For the text-containing cell, return its midpoint in (X, Y) coordinate format. 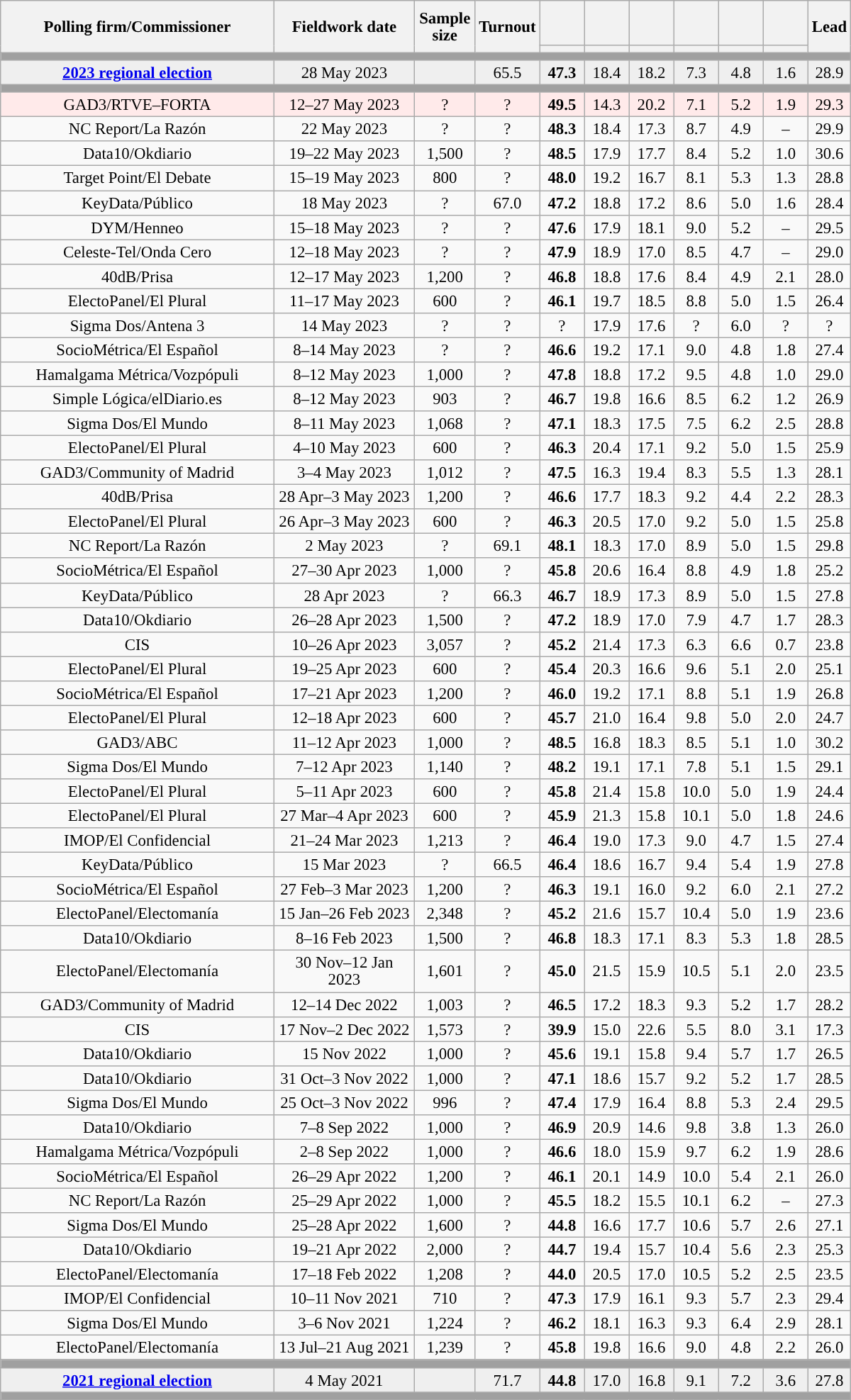
2,348 (445, 914)
25–29 Apr 2022 (344, 1201)
17 Nov–2 Dec 2022 (344, 1029)
47.8 (562, 374)
9.6 (696, 669)
7.2 (740, 1379)
31 Oct–3 Nov 2022 (344, 1077)
3–6 Nov 2021 (344, 1323)
Turnout (508, 27)
26 Apr–3 May 2023 (344, 522)
8.6 (696, 203)
903 (445, 398)
9.5 (696, 374)
18.0 (607, 1151)
12–18 May 2023 (344, 252)
1,208 (445, 1275)
8–11 May 2023 (344, 424)
25.3 (829, 1250)
0.7 (786, 644)
1,012 (445, 472)
Sigma Dos/Antena 3 (138, 326)
47.9 (562, 252)
2–8 Sep 2022 (344, 1151)
4.4 (740, 498)
20.9 (607, 1127)
25 Oct–3 Nov 2022 (344, 1103)
26.9 (829, 398)
800 (445, 179)
20.6 (607, 571)
28.9 (829, 72)
8.1 (696, 179)
8–14 May 2023 (344, 350)
2021 regional election (138, 1379)
2,000 (445, 1250)
20.1 (607, 1177)
13 Jul–21 Aug 2021 (344, 1348)
19–22 May 2023 (344, 155)
30.6 (829, 155)
24.7 (829, 717)
2.4 (786, 1103)
25–28 Apr 2022 (344, 1225)
15.0 (607, 1029)
7.8 (696, 767)
22 May 2023 (344, 129)
20.4 (607, 448)
15–18 May 2023 (344, 227)
71.7 (508, 1379)
2023 regional election (138, 72)
1,003 (445, 1005)
5.6 (740, 1250)
27 Feb–3 Mar 2023 (344, 889)
26.4 (829, 301)
17–21 Apr 2023 (344, 693)
22.6 (651, 1029)
29.4 (829, 1299)
DYM/Henneo (138, 227)
9.7 (696, 1151)
10–11 Nov 2021 (344, 1299)
7.1 (696, 105)
46.0 (562, 693)
18 May 2023 (344, 203)
1,239 (445, 1348)
65.5 (508, 72)
26.5 (829, 1053)
19.7 (607, 301)
8.7 (696, 129)
Target Point/El Debate (138, 179)
39.9 (562, 1029)
3–4 May 2023 (344, 472)
12–18 Apr 2023 (344, 717)
27 Mar–4 Apr 2023 (344, 817)
46.2 (562, 1323)
15 Nov 2022 (344, 1053)
12–27 May 2023 (344, 105)
44.0 (562, 1275)
710 (445, 1299)
1,600 (445, 1225)
3.1 (786, 1029)
2.9 (786, 1323)
8–16 Feb 2023 (344, 939)
10.6 (696, 1225)
28.4 (829, 203)
14.6 (651, 1127)
29.8 (829, 546)
16.0 (651, 889)
8.0 (740, 1029)
2.6 (786, 1225)
24.6 (829, 817)
4–10 May 2023 (344, 448)
11–12 Apr 2023 (344, 743)
28.2 (829, 1005)
25.1 (829, 669)
29.3 (829, 105)
67.0 (508, 203)
29.1 (829, 767)
3.8 (740, 1127)
Polling firm/Commissioner (138, 27)
GAD3/ABC (138, 743)
21–24 Mar 2023 (344, 841)
19–25 Apr 2023 (344, 669)
69.1 (508, 546)
47.6 (562, 227)
26–29 Apr 2022 (344, 1177)
12–17 May 2023 (344, 276)
20.2 (651, 105)
14.3 (607, 105)
6.4 (740, 1323)
25.2 (829, 571)
17–18 Feb 2022 (344, 1275)
24.4 (829, 791)
1.2 (786, 398)
7.5 (696, 424)
45.5 (562, 1201)
Fieldwork date (344, 27)
14.9 (651, 1177)
28 May 2023 (344, 72)
1,224 (445, 1323)
46.5 (562, 1005)
23.8 (829, 644)
30 Nov–12 Jan 2023 (344, 971)
27.3 (829, 1201)
7–12 Apr 2023 (344, 767)
30.2 (829, 743)
20.3 (607, 669)
11–17 May 2023 (344, 301)
Sample size (445, 27)
27–30 Apr 2023 (344, 571)
21.6 (607, 914)
21.0 (607, 717)
29.9 (829, 129)
2 May 2023 (344, 546)
1,068 (445, 424)
66.3 (508, 595)
18.5 (651, 301)
45.9 (562, 817)
45.0 (562, 971)
19.0 (607, 841)
21.5 (607, 971)
15–19 May 2023 (344, 179)
1,213 (445, 841)
Simple Lógica/elDiario.es (138, 398)
10–26 Apr 2023 (344, 644)
27.2 (829, 889)
45.6 (562, 1053)
12–14 Dec 2022 (344, 1005)
23.6 (829, 914)
15 Mar 2023 (344, 865)
1,573 (445, 1029)
66.5 (508, 865)
45.7 (562, 717)
15 Jan–26 Feb 2023 (344, 914)
16.1 (651, 1299)
48.3 (562, 129)
1,140 (445, 767)
47.4 (562, 1103)
19–21 Apr 2022 (344, 1250)
47.5 (562, 472)
44.7 (562, 1250)
49.5 (562, 105)
9.1 (696, 1379)
996 (445, 1103)
26–28 Apr 2023 (344, 620)
3,057 (445, 644)
7.9 (696, 620)
28 Apr–3 May 2023 (344, 498)
Celeste-Tel/Onda Cero (138, 252)
6.3 (696, 644)
6.6 (740, 644)
28.6 (829, 1151)
25.9 (829, 448)
48.1 (562, 546)
46.9 (562, 1127)
17.5 (651, 424)
3.6 (786, 1379)
28.0 (829, 276)
25.8 (829, 522)
Lead (829, 27)
14 May 2023 (344, 326)
15.5 (651, 1201)
1,601 (445, 971)
45.4 (562, 669)
48.2 (562, 767)
7.3 (696, 72)
GAD3/RTVE–FORTA (138, 105)
27.1 (829, 1225)
5–11 Apr 2023 (344, 791)
21.3 (607, 817)
26.8 (829, 693)
4 May 2021 (344, 1379)
48.0 (562, 179)
7–8 Sep 2022 (344, 1127)
28 Apr 2023 (344, 595)
